Return the (x, y) coordinate for the center point of the cell that contains the specified text.  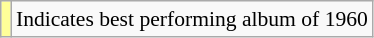
Indicates best performing album of 1960 (192, 19)
